Capture the cell that displays the provided text and extract its (X, Y) central coordinate. 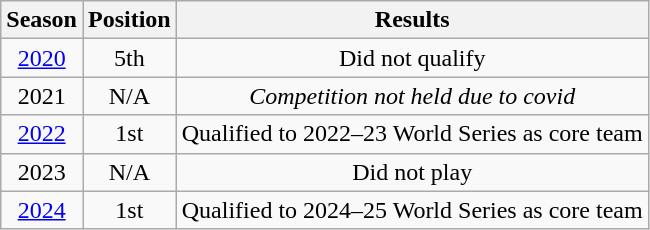
Qualified to 2024–25 World Series as core team (412, 210)
Did not play (412, 172)
2023 (42, 172)
Results (412, 20)
Qualified to 2022–23 World Series as core team (412, 134)
Season (42, 20)
Competition not held due to covid (412, 96)
Position (129, 20)
5th (129, 58)
2022 (42, 134)
2020 (42, 58)
Did not qualify (412, 58)
2021 (42, 96)
2024 (42, 210)
